Return [X, Y] of the center of cell containing provided text 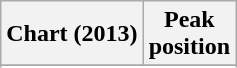
Chart (2013) [72, 34]
Peakposition [189, 34]
